Locate the cell with the specified text and output its (x, y) center coordinate. 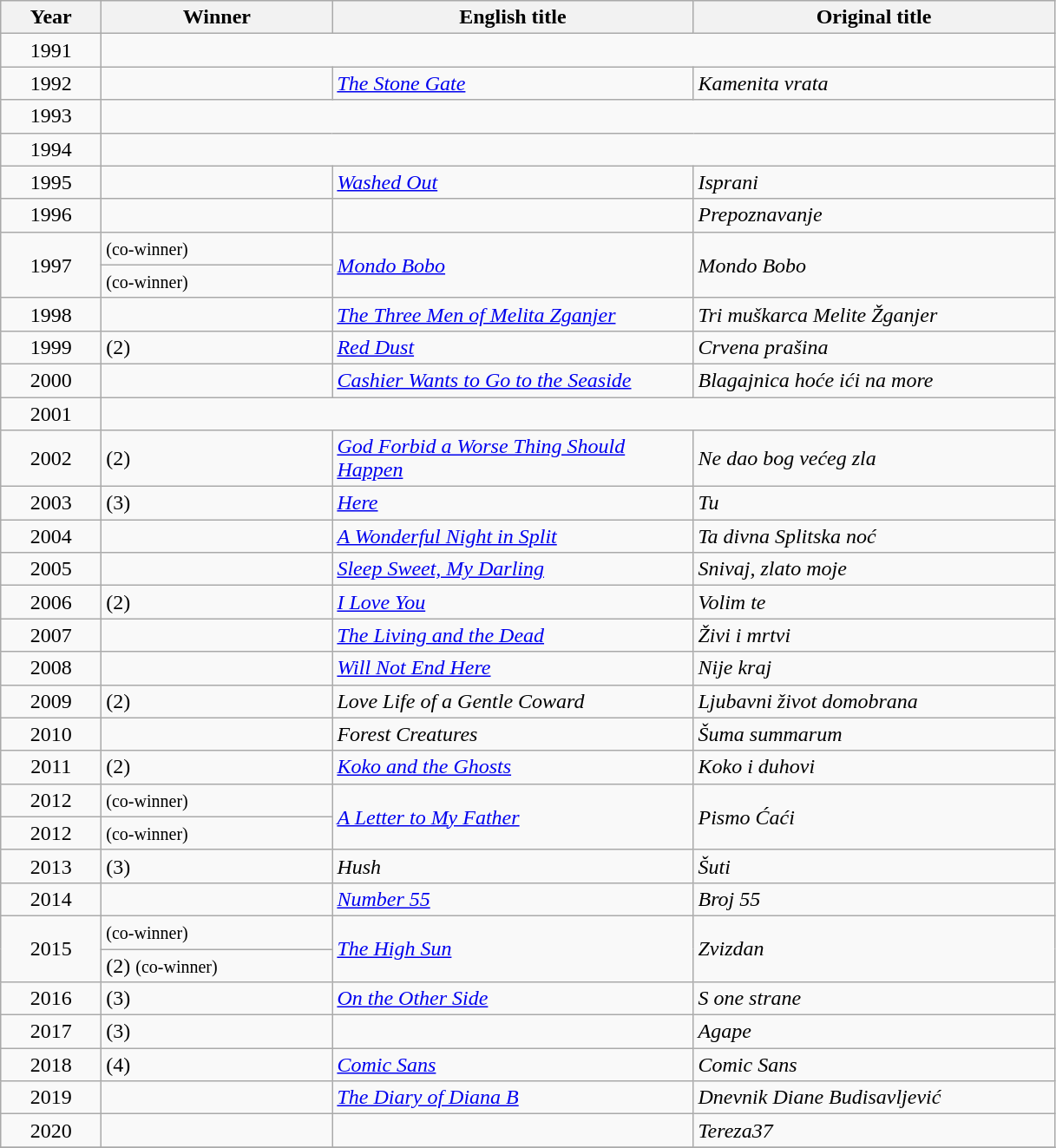
Ljubavni život domobrana (874, 701)
2002 (51, 458)
On the Other Side (513, 999)
Cashier Wants to Go to the Seaside (513, 380)
2011 (51, 767)
2009 (51, 701)
S one strane (874, 999)
Tereza37 (874, 1131)
Original title (874, 17)
2013 (51, 866)
2018 (51, 1065)
The Stone Gate (513, 83)
Blagajnica hoće ići na more (874, 380)
2010 (51, 734)
2007 (51, 635)
Živi i mrtvi (874, 635)
Here (513, 503)
Ne dao bog većeg zla (874, 458)
1991 (51, 50)
2014 (51, 899)
Isprani (874, 182)
Number 55 (513, 899)
The High Sun (513, 948)
Kamenita vrata (874, 83)
2005 (51, 569)
2003 (51, 503)
The Living and the Dead (513, 635)
1992 (51, 83)
Washed Out (513, 182)
Koko and the Ghosts (513, 767)
Year (51, 17)
Crvena prašina (874, 347)
Volim te (874, 602)
A Letter to My Father (513, 817)
1994 (51, 149)
Tri muškarca Melite Žganjer (874, 314)
2020 (51, 1131)
1998 (51, 314)
2004 (51, 536)
Agape (874, 1032)
The Diary of Diana B (513, 1098)
Hush (513, 866)
Ta divna Splitska noć (874, 536)
Broj 55 (874, 899)
God Forbid a Worse Thing Should Happen (513, 458)
Sleep Sweet, My Darling (513, 569)
2000 (51, 380)
Red Dust (513, 347)
2017 (51, 1032)
Prepoznavanje (874, 215)
Will Not End Here (513, 668)
English title (513, 17)
Forest Creatures (513, 734)
1993 (51, 116)
1995 (51, 182)
2019 (51, 1098)
Koko i duhovi (874, 767)
(4) (217, 1065)
Love Life of a Gentle Coward (513, 701)
2016 (51, 999)
Šuma summarum (874, 734)
2008 (51, 668)
The Three Men of Melita Zganjer (513, 314)
2006 (51, 602)
Tu (874, 503)
Nije kraj (874, 668)
Šuti (874, 866)
Pismo Ćaći (874, 817)
Snivaj, zlato moje (874, 569)
Winner (217, 17)
I Love You (513, 602)
1997 (51, 265)
Zvizdan (874, 948)
2001 (51, 414)
1996 (51, 215)
(2) (co-winner) (217, 966)
Dnevnik Diane Budisavljević (874, 1098)
1999 (51, 347)
2015 (51, 948)
A Wonderful Night in Split (513, 536)
